Detect which cell encompasses the target text, then output its [X, Y] center coordinate. 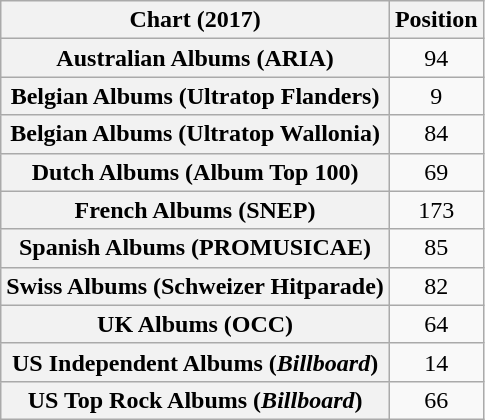
Spanish Albums (PROMUSICAE) [196, 248]
Belgian Albums (Ultratop Flanders) [196, 96]
66 [436, 400]
US Top Rock Albums (Billboard) [196, 400]
9 [436, 96]
Chart (2017) [196, 20]
14 [436, 362]
82 [436, 286]
US Independent Albums (Billboard) [196, 362]
Belgian Albums (Ultratop Wallonia) [196, 134]
UK Albums (OCC) [196, 324]
84 [436, 134]
Position [436, 20]
69 [436, 172]
85 [436, 248]
94 [436, 58]
Swiss Albums (Schweizer Hitparade) [196, 286]
173 [436, 210]
Australian Albums (ARIA) [196, 58]
Dutch Albums (Album Top 100) [196, 172]
64 [436, 324]
French Albums (SNEP) [196, 210]
